Pinpoint the cell where the given text exists, returning its [X, Y] midpoint coordinate. 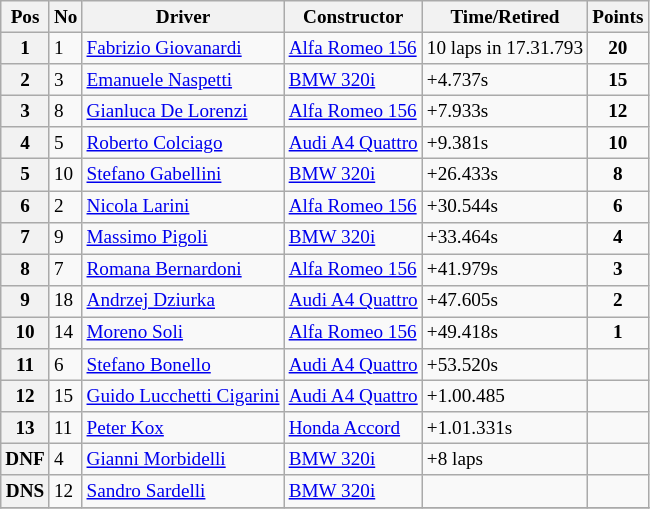
+33.464s [504, 238]
Massimo Pigoli [183, 238]
+47.605s [504, 301]
Stefano Bonello [183, 365]
Andrzej Dziurka [183, 301]
+49.418s [504, 333]
Roberto Colciago [183, 143]
Nicola Larini [183, 206]
+1.01.331s [504, 428]
Moreno Soli [183, 333]
18 [66, 301]
Gianni Morbidelli [183, 460]
+4.737s [504, 80]
DNS [26, 491]
+1.00.485 [504, 396]
DNF [26, 460]
Sandro Sardelli [183, 491]
+30.544s [504, 206]
+7.933s [504, 111]
Guido Lucchetti Cigarini [183, 396]
+8 laps [504, 460]
+26.433s [504, 175]
Honda Accord [353, 428]
No [66, 17]
+53.520s [504, 365]
20 [618, 48]
13 [26, 428]
Pos [26, 17]
Romana Bernardoni [183, 270]
Emanuele Naspetti [183, 80]
10 laps in 17.31.793 [504, 48]
Gianluca De Lorenzi [183, 111]
Peter Kox [183, 428]
+41.979s [504, 270]
+9.381s [504, 143]
14 [66, 333]
Driver [183, 17]
Points [618, 17]
Time/Retired [504, 17]
Fabrizio Giovanardi [183, 48]
Stefano Gabellini [183, 175]
Constructor [353, 17]
